Extract the [x, y] coordinate from the center of the cell holding the provided text.  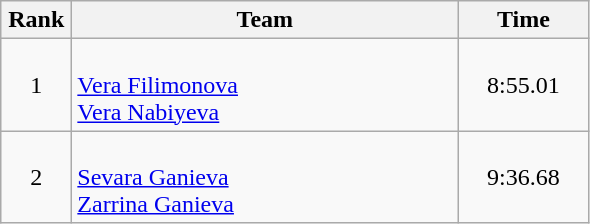
Sevara GanievaZarrina Ganieva [265, 177]
Vera FilimonovaVera Nabiyeva [265, 85]
Time [524, 20]
8:55.01 [524, 85]
Rank [36, 20]
1 [36, 85]
9:36.68 [524, 177]
Team [265, 20]
2 [36, 177]
